For the text-containing cell, return its midpoint in (x, y) coordinate format. 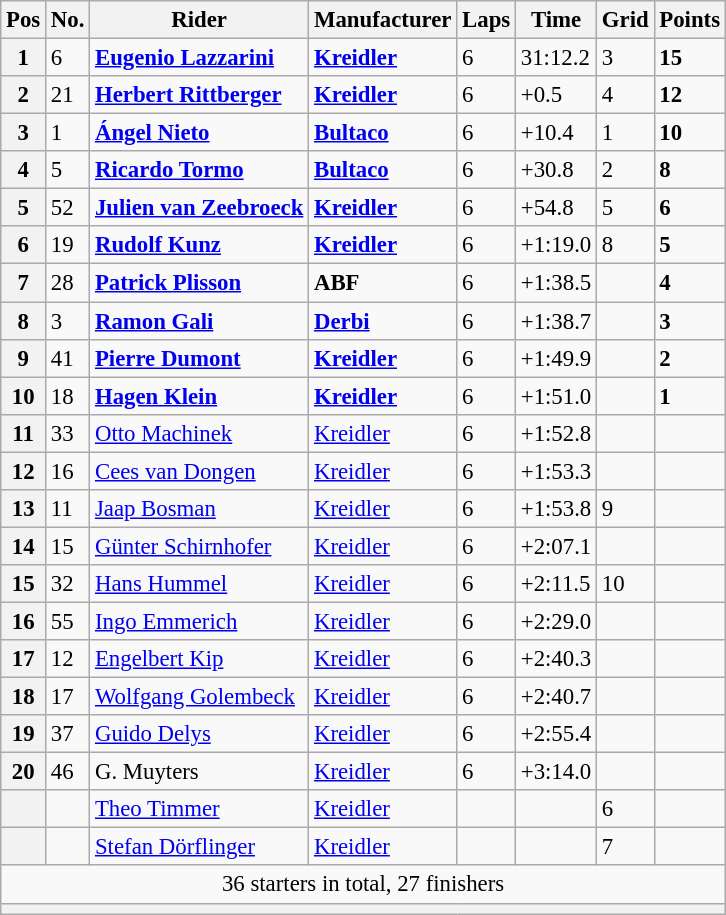
37 (68, 734)
Time (556, 20)
Engelbert Kip (200, 659)
Herbert Rittberger (200, 95)
Grid (626, 20)
Hagen Klein (200, 396)
+2:40.3 (556, 659)
Pierre Dumont (200, 358)
41 (68, 358)
+1:51.0 (556, 396)
Ricardo Tormo (200, 170)
Jaap Bosman (200, 509)
32 (68, 584)
Pos (24, 20)
Ángel Nieto (200, 133)
ABF (383, 283)
+0.5 (556, 95)
+3:14.0 (556, 772)
Ingo Emmerich (200, 621)
+1:19.0 (556, 245)
Theo Timmer (200, 809)
Cees van Dongen (200, 471)
+1:52.8 (556, 433)
+1:49.9 (556, 358)
+2:07.1 (556, 546)
+1:53.8 (556, 509)
Eugenio Lazzarini (200, 58)
31:12.2 (556, 58)
+54.8 (556, 208)
+1:38.5 (556, 283)
46 (68, 772)
Stefan Dörflinger (200, 847)
G. Muyters (200, 772)
Hans Hummel (200, 584)
13 (24, 509)
Günter Schirnhofer (200, 546)
Patrick Plisson (200, 283)
Otto Machinek (200, 433)
+2:40.7 (556, 697)
Laps (486, 20)
28 (68, 283)
+1:53.3 (556, 471)
Derbi (383, 321)
Rider (200, 20)
Manufacturer (383, 20)
Wolfgang Golembeck (200, 697)
+30.8 (556, 170)
+2:29.0 (556, 621)
Guido Delys (200, 734)
36 starters in total, 27 finishers (364, 885)
Rudolf Kunz (200, 245)
52 (68, 208)
Julien van Zeebroeck (200, 208)
14 (24, 546)
+2:55.4 (556, 734)
33 (68, 433)
+1:38.7 (556, 321)
+2:11.5 (556, 584)
21 (68, 95)
+10.4 (556, 133)
20 (24, 772)
55 (68, 621)
Points (690, 20)
No. (68, 20)
Ramon Gali (200, 321)
